Detect which cell encompasses the target text, then output its [x, y] center coordinate. 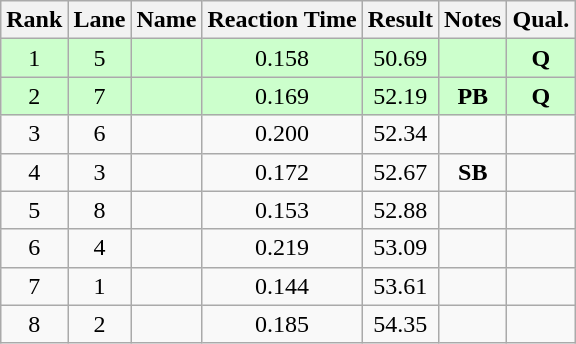
Rank [34, 20]
52.67 [400, 172]
0.200 [282, 134]
Result [400, 20]
Lane [100, 20]
50.69 [400, 58]
53.09 [400, 248]
Name [166, 20]
Qual. [541, 20]
0.153 [282, 210]
0.158 [282, 58]
52.88 [400, 210]
SB [473, 172]
0.144 [282, 286]
0.185 [282, 324]
54.35 [400, 324]
53.61 [400, 286]
Notes [473, 20]
0.172 [282, 172]
52.34 [400, 134]
Reaction Time [282, 20]
52.19 [400, 96]
0.219 [282, 248]
0.169 [282, 96]
PB [473, 96]
